Pinpoint the cell where the given text exists, returning its (x, y) midpoint coordinate. 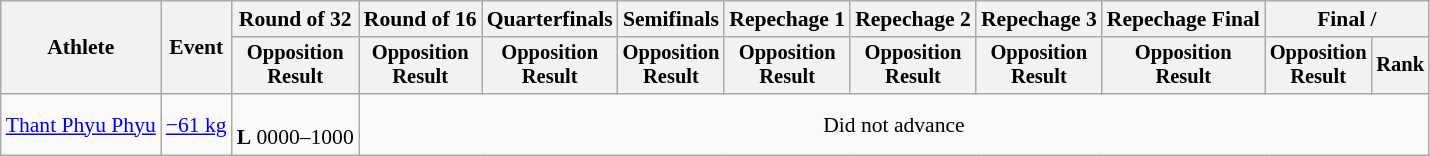
Athlete (81, 48)
Thant Phyu Phyu (81, 124)
L 0000–1000 (296, 124)
Repechage 1 (787, 19)
Rank (1400, 66)
Event (196, 48)
Did not advance (894, 124)
Repechage Final (1184, 19)
Round of 16 (420, 19)
−61 kg (196, 124)
Final / (1347, 19)
Semifinals (672, 19)
Repechage 3 (1039, 19)
Repechage 2 (913, 19)
Round of 32 (296, 19)
Quarterfinals (550, 19)
